Provide the [x, y] coordinate of the cell's center where the given text is located.  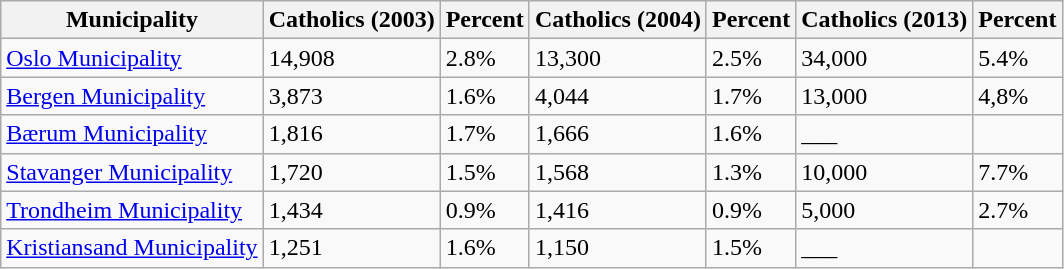
7.7% [1018, 172]
1,251 [352, 248]
Oslo Municipality [132, 58]
Kristiansand Municipality [132, 248]
5,000 [884, 210]
Bergen Municipality [132, 96]
1,666 [618, 134]
2.8% [484, 58]
13,300 [618, 58]
Catholics (2004) [618, 20]
13,000 [884, 96]
4,8% [1018, 96]
Bærum Municipality [132, 134]
5.4% [1018, 58]
14,908 [352, 58]
1,816 [352, 134]
Catholics (2013) [884, 20]
Municipality [132, 20]
2.7% [1018, 210]
Trondheim Municipality [132, 210]
10,000 [884, 172]
1,416 [618, 210]
1,568 [618, 172]
2.5% [750, 58]
1,434 [352, 210]
Catholics (2003) [352, 20]
Stavanger Municipality [132, 172]
3,873 [352, 96]
1,150 [618, 248]
34,000 [884, 58]
1.3% [750, 172]
4,044 [618, 96]
1,720 [352, 172]
